Search for the cell housing the specified text and yield its (x, y) center coordinate. 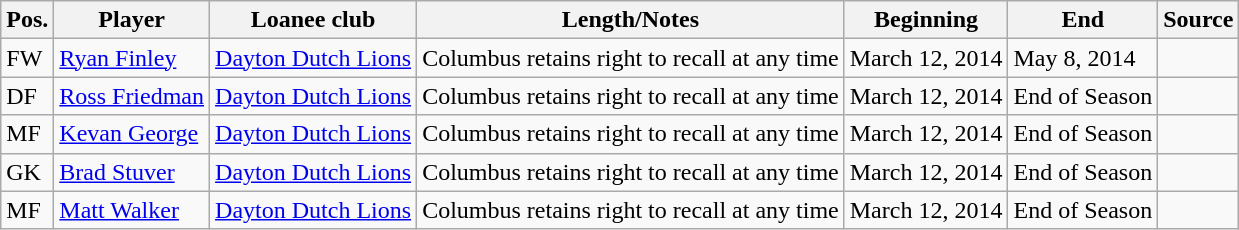
Length/Notes (631, 20)
Ryan Finley (132, 58)
Player (132, 20)
DF (28, 96)
FW (28, 58)
Kevan George (132, 134)
Beginning (926, 20)
GK (28, 172)
Loanee club (314, 20)
Pos. (28, 20)
Brad Stuver (132, 172)
Matt Walker (132, 210)
Source (1198, 20)
End (1083, 20)
May 8, 2014 (1083, 58)
Ross Friedman (132, 96)
